From the cell containing the given text, extract its center point as [x, y] coordinate. 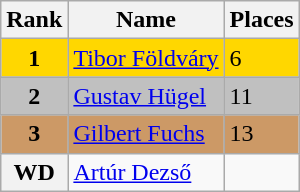
13 [262, 134]
1 [34, 58]
11 [262, 96]
3 [34, 134]
Rank [34, 20]
Tibor Földváry [146, 58]
Name [146, 20]
Gilbert Fuchs [146, 134]
WD [34, 172]
6 [262, 58]
2 [34, 96]
Places [262, 20]
Gustav Hügel [146, 96]
Artúr Dezső [146, 172]
